Extract the [x, y] coordinate from the center of the cell holding the provided text.  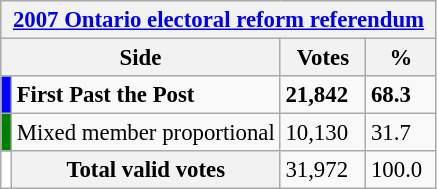
Side [140, 58]
68.3 [402, 95]
2007 Ontario electoral reform referendum [219, 20]
100.0 [402, 170]
First Past the Post [146, 95]
Total valid votes [146, 170]
Votes [323, 58]
% [402, 58]
10,130 [323, 133]
31,972 [323, 170]
Mixed member proportional [146, 133]
21,842 [323, 95]
31.7 [402, 133]
